Output the [X, Y] coordinate of the center of the cell containing the given text.  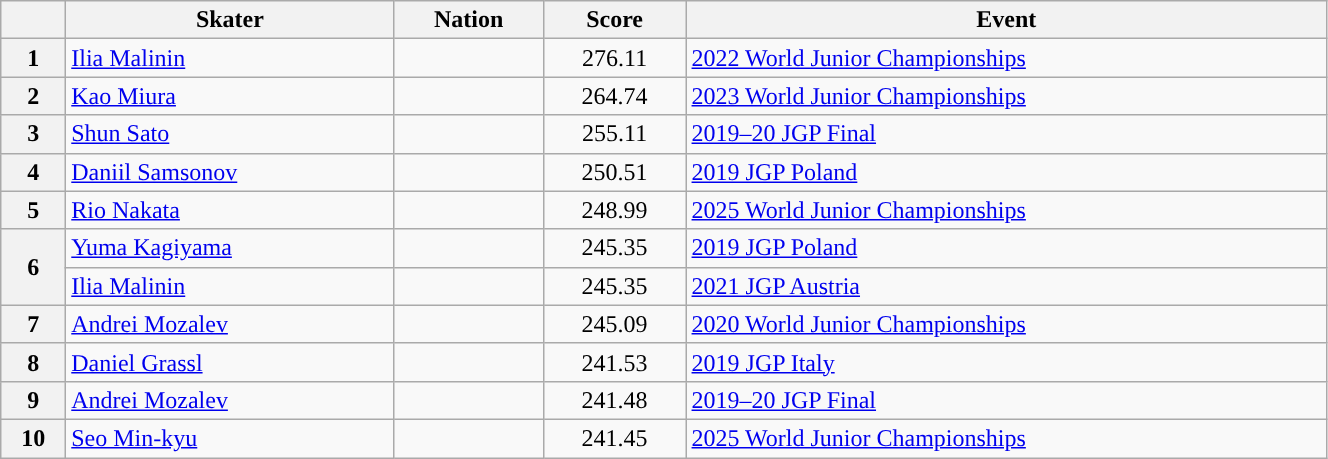
2019 JGP Italy [1006, 362]
Score [614, 20]
6 [34, 267]
255.11 [614, 134]
2 [34, 96]
4 [34, 172]
2022 World Junior Championships [1006, 58]
264.74 [614, 96]
245.09 [614, 324]
10 [34, 438]
2023 World Junior Championships [1006, 96]
5 [34, 210]
276.11 [614, 58]
2021 JGP Austria [1006, 286]
Rio Nakata [230, 210]
241.48 [614, 400]
248.99 [614, 210]
Seo Min-kyu [230, 438]
Shun Sato [230, 134]
2020 World Junior Championships [1006, 324]
241.45 [614, 438]
Daniil Samsonov [230, 172]
Daniel Grassl [230, 362]
Nation [468, 20]
Yuma Kagiyama [230, 248]
Event [1006, 20]
8 [34, 362]
9 [34, 400]
3 [34, 134]
250.51 [614, 172]
Kao Miura [230, 96]
241.53 [614, 362]
1 [34, 58]
7 [34, 324]
Skater [230, 20]
